Find where the given text appears and provide that cell's center as (x, y) coordinate. 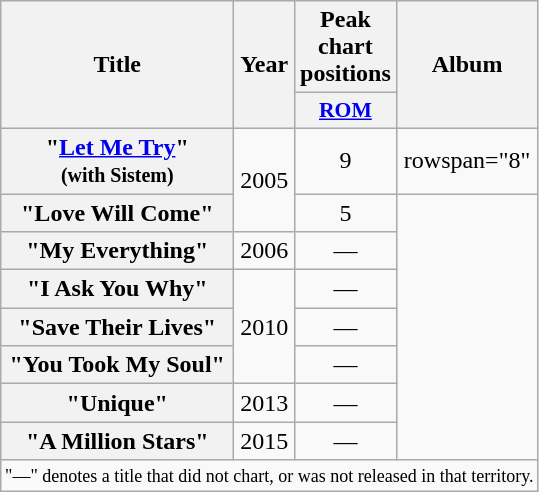
2015 (264, 441)
Album (467, 65)
2010 (264, 327)
"—" denotes a title that did not chart, or was not released in that territory. (270, 476)
"Save Their Lives" (118, 327)
rowspan="8" (467, 160)
Title (118, 65)
2006 (264, 251)
"Unique" (118, 403)
Peak chart positions (346, 47)
2005 (264, 180)
"A Million Stars" (118, 441)
"My Everything" (118, 251)
"I Ask You Why" (118, 289)
ROM (346, 111)
Year (264, 65)
2013 (264, 403)
"Let Me Try"(with Sistem) (118, 160)
"Love Will Come" (118, 213)
5 (346, 213)
9 (346, 160)
"You Took My Soul" (118, 365)
